For the text-containing cell, return its midpoint in (x, y) coordinate format. 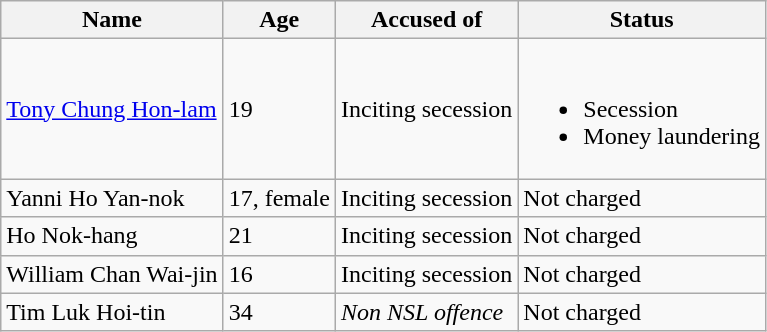
21 (279, 236)
Yanni Ho Yan-nok (112, 198)
Status (642, 20)
Tim Luk Hoi-tin (112, 312)
Name (112, 20)
SecessionMoney laundering (642, 109)
34 (279, 312)
Ho Nok-hang (112, 236)
19 (279, 109)
16 (279, 274)
17, female (279, 198)
Non NSL offence (426, 312)
Accused of (426, 20)
Age (279, 20)
Tony Chung Hon-lam (112, 109)
William Chan Wai-jin (112, 274)
